Return [X, Y] of the center of cell containing provided text 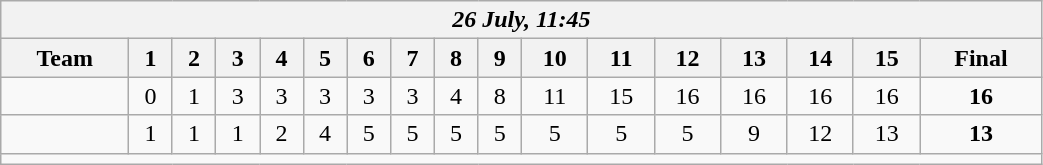
6 [369, 58]
14 [820, 58]
26 July, 11:45 [522, 20]
Final [981, 58]
0 [151, 96]
10 [555, 58]
Team [65, 58]
7 [413, 58]
